Return [x, y] of the center of cell containing provided text 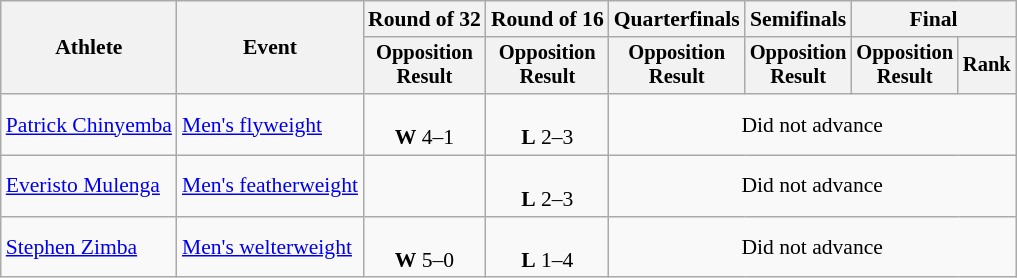
Men's welterweight [270, 248]
Semifinals [798, 19]
Men's featherweight [270, 186]
Stephen Zimba [89, 248]
Rank [987, 66]
Round of 16 [548, 19]
Round of 32 [424, 19]
Everisto Mulenga [89, 186]
Event [270, 48]
Athlete [89, 48]
W 4–1 [424, 124]
Men's flyweight [270, 124]
L 1–4 [548, 248]
W 5–0 [424, 248]
Final [933, 19]
Patrick Chinyemba [89, 124]
Quarterfinals [677, 19]
